Detect which cell encompasses the target text, then output its [X, Y] center coordinate. 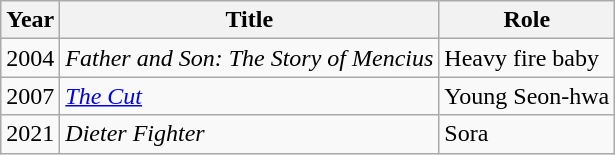
Heavy fire baby [527, 58]
Sora [527, 134]
2021 [30, 134]
Young Seon-hwa [527, 96]
Father and Son: The Story of Mencius [250, 58]
Dieter Fighter [250, 134]
2007 [30, 96]
Role [527, 20]
Year [30, 20]
The Cut [250, 96]
2004 [30, 58]
Title [250, 20]
